Extract the [X, Y] coordinate from the center of the cell holding the provided text.  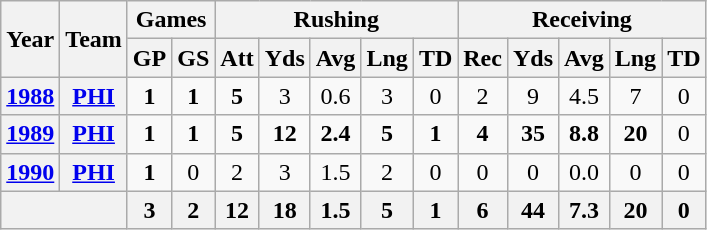
7.3 [584, 210]
44 [532, 210]
Receiving [582, 20]
8.8 [584, 134]
1988 [30, 96]
35 [532, 134]
Rushing [336, 20]
Team [94, 39]
4.5 [584, 96]
2.4 [336, 134]
6 [483, 210]
Games [170, 20]
4 [483, 134]
9 [532, 96]
Year [30, 39]
Rec [483, 58]
GP [149, 58]
GS [194, 58]
7 [635, 96]
1990 [30, 172]
1989 [30, 134]
0.0 [584, 172]
Att [237, 58]
18 [284, 210]
0.6 [336, 96]
